Find where the given text appears and provide that cell's center as [x, y] coordinate. 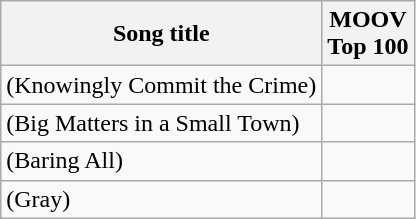
Song title [162, 34]
(Big Matters in a Small Town) [162, 123]
(Knowingly Commit the Crime) [162, 85]
(Gray) [162, 199]
MOOVTop 100 [368, 34]
(Baring All) [162, 161]
